Provide the (X, Y) coordinate of the cell's center where the given text is located.  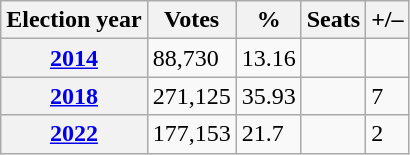
2018 (74, 96)
7 (388, 96)
% (268, 20)
+/– (388, 20)
88,730 (192, 58)
271,125 (192, 96)
Election year (74, 20)
35.93 (268, 96)
2022 (74, 134)
21.7 (268, 134)
Seats (333, 20)
Votes (192, 20)
13.16 (268, 58)
2014 (74, 58)
2 (388, 134)
177,153 (192, 134)
